For the text-containing cell, return its midpoint in (X, Y) coordinate format. 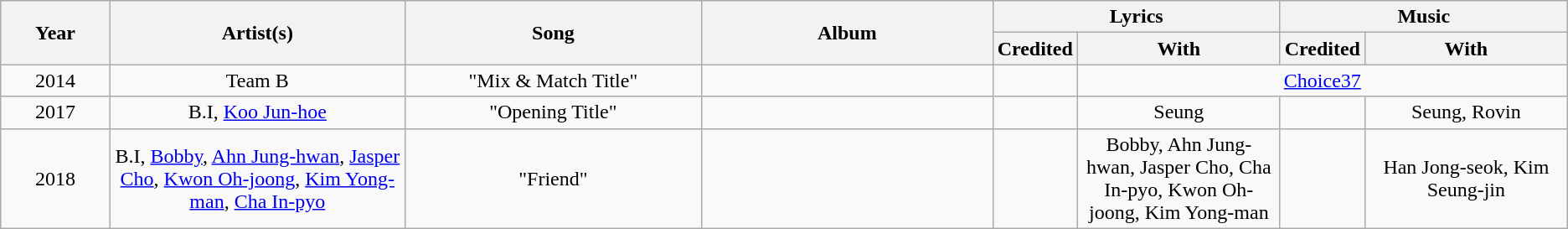
B.I, Bobby, Ahn Jung-hwan, Jasper Cho, Kwon Oh-joong, Kim Yong-man, Cha In-pyo (257, 178)
Song (553, 33)
B.I, Koo Jun-hoe (257, 112)
Music (1424, 17)
2014 (55, 81)
2017 (55, 112)
Han Jong-seok, Kim Seung-jin (1466, 178)
Choice37 (1322, 81)
Bobby, Ahn Jung-hwan, Jasper Cho, Cha In-pyo, Kwon Oh-joong, Kim Yong-man (1179, 178)
Album (847, 33)
"Mix & Match Title" (553, 81)
Lyrics (1136, 17)
Seung (1179, 112)
2018 (55, 178)
Seung, Rovin (1466, 112)
Artist(s) (257, 33)
"Opening Title" (553, 112)
Team B (257, 81)
Year (55, 33)
"Friend" (553, 178)
